Capture the cell that displays the provided text and extract its [x, y] central coordinate. 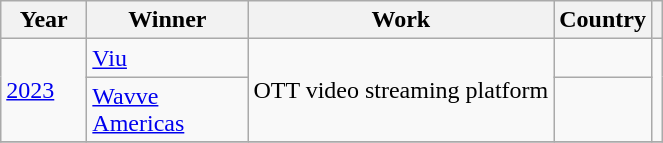
Work [401, 20]
Country [603, 20]
Viu [168, 58]
Wavve Americas [168, 110]
OTT video streaming platform [401, 90]
Year [44, 20]
2023 [44, 90]
Winner [168, 20]
